Pinpoint the cell where the given text exists, returning its [x, y] midpoint coordinate. 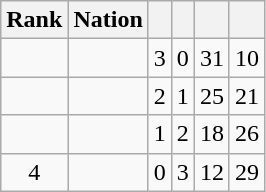
10 [246, 58]
Nation [108, 20]
26 [246, 134]
4 [34, 172]
29 [246, 172]
12 [212, 172]
18 [212, 134]
21 [246, 96]
25 [212, 96]
31 [212, 58]
Rank [34, 20]
